Provide the [X, Y] coordinate of the cell's center where the given text is located.  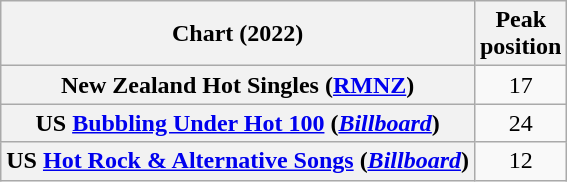
24 [520, 123]
Chart (2022) [238, 34]
17 [520, 85]
New Zealand Hot Singles (RMNZ) [238, 85]
12 [520, 161]
US Bubbling Under Hot 100 (Billboard) [238, 123]
Peakposition [520, 34]
US Hot Rock & Alternative Songs (Billboard) [238, 161]
